Determine the (X, Y) coordinate at the center of the cell enclosing the given text.  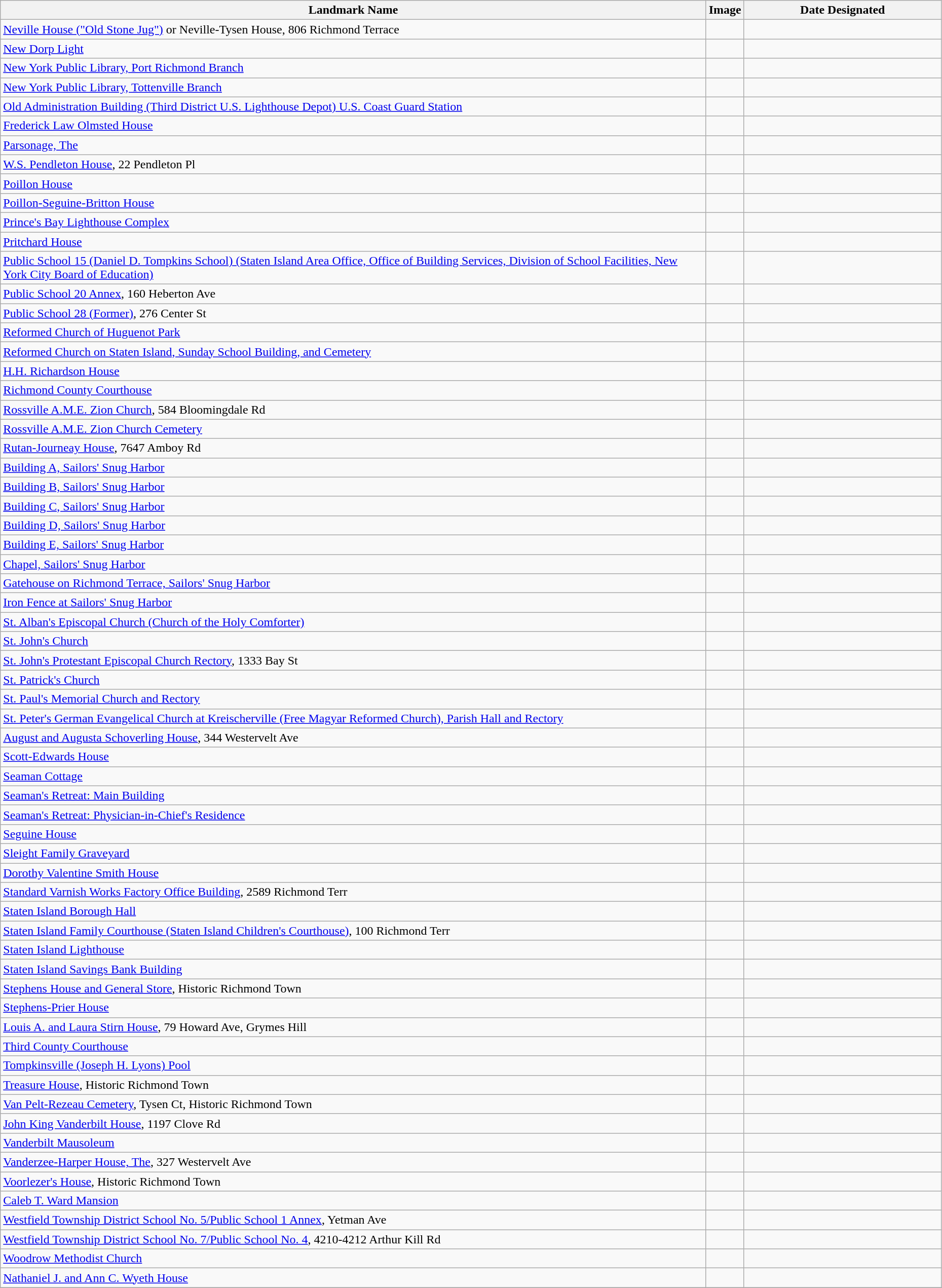
Rutan-Journeay House, 7647 Amboy Rd (353, 448)
Louis A. and Laura Stirn House, 79 Howard Ave, Grymes Hill (353, 1027)
Rossville A.M.E. Zion Church, 584 Bloomingdale Rd (353, 410)
Frederick Law Olmsted House (353, 126)
Parsonage, The (353, 145)
Stephens House and General Store, Historic Richmond Town (353, 988)
Reformed Church on Staten Island, Sunday School Building, and Cemetery (353, 352)
Prince's Bay Lighthouse Complex (353, 222)
Landmark Name (353, 10)
Seaman's Retreat: Physician-in-Chief's Residence (353, 815)
Seaman's Retreat: Main Building (353, 795)
Dorothy Valentine Smith House (353, 872)
Chapel, Sailors' Snug Harbor (353, 564)
Public School 28 (Former), 276 Center St (353, 313)
Reformed Church of Huguenot Park (353, 333)
Van Pelt-Rezeau Cemetery, Tysen Ct, Historic Richmond Town (353, 1104)
Building B, Sailors' Snug Harbor (353, 487)
Building A, Sailors' Snug Harbor (353, 467)
St. Alban's Episcopal Church (Church of the Holy Comforter) (353, 622)
Westfield Township District School No. 5/Public School 1 Annex, Yetman Ave (353, 1220)
Richmond County Courthouse (353, 390)
Staten Island Borough Hall (353, 911)
Scott-Edwards House (353, 757)
Date Designated (842, 10)
New Dorp Light (353, 49)
Poillon House (353, 183)
Seguine House (353, 834)
Third County Courthouse (353, 1046)
Seaman Cottage (353, 776)
John King Vanderbilt House, 1197 Clove Rd (353, 1123)
Neville House ("Old Stone Jug") or Neville-Tysen House, 806 Richmond Terrace (353, 29)
Stephens-Prier House (353, 1008)
St. John's Church (353, 641)
Building D, Sailors' Snug Harbor (353, 525)
Vanderzee-Harper House, The, 327 Westervelt Ave (353, 1162)
Treasure House, Historic Richmond Town (353, 1085)
H.H. Richardson House (353, 371)
Building C, Sailors' Snug Harbor (353, 506)
August and Augusta Schoverling House, 344 Westervelt Ave (353, 738)
Rossville A.M.E. Zion Church Cemetery (353, 429)
Building E, Sailors' Snug Harbor (353, 544)
New York Public Library, Tottenville Branch (353, 87)
Woodrow Methodist Church (353, 1259)
Sleight Family Graveyard (353, 853)
Voorlezer's House, Historic Richmond Town (353, 1182)
St. Patrick's Church (353, 680)
Poillon-Seguine-Britton House (353, 203)
Old Administration Building (Third District U.S. Lighthouse Depot) U.S. Coast Guard Station (353, 106)
New York Public Library, Port Richmond Branch (353, 68)
Standard Varnish Works Factory Office Building, 2589 Richmond Terr (353, 892)
Nathaniel J. and Ann C. Wyeth House (353, 1278)
St. John's Protestant Episcopal Church Rectory, 1333 Bay St (353, 660)
Public School 20 Annex, 160 Heberton Ave (353, 294)
Westfield Township District School No. 7/Public School No. 4, 4210-4212 Arthur Kill Rd (353, 1239)
Staten Island Lighthouse (353, 950)
St. Peter's German Evangelical Church at Kreischerville (Free Magyar Reformed Church), Parish Hall and Rectory (353, 718)
Staten Island Savings Bank Building (353, 969)
Staten Island Family Courthouse (Staten Island Children's Courthouse), 100 Richmond Terr (353, 931)
Caleb T. Ward Mansion (353, 1201)
Pritchard House (353, 242)
Image (725, 10)
Tompkinsville (Joseph H. Lyons) Pool (353, 1065)
St. Paul's Memorial Church and Rectory (353, 699)
Gatehouse on Richmond Terrace, Sailors' Snug Harbor (353, 583)
Vanderbilt Mausoleum (353, 1143)
W.S. Pendleton House, 22 Pendleton Pl (353, 164)
Iron Fence at Sailors' Snug Harbor (353, 603)
